Find where the given text appears and provide that cell's center as [X, Y] coordinate. 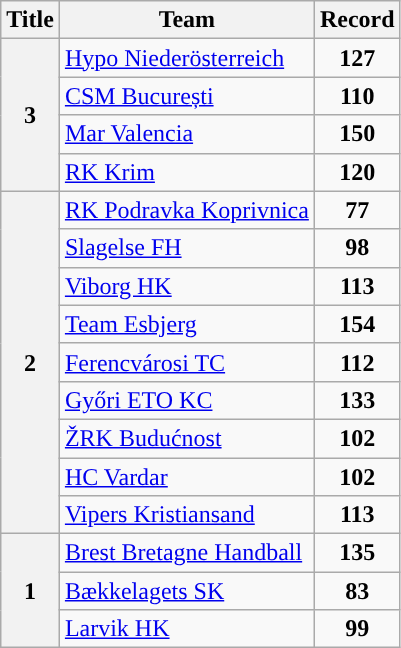
150 [357, 134]
99 [357, 629]
1 [30, 591]
RK Podravka Koprivnica [186, 210]
77 [357, 210]
Mar Valencia [186, 134]
ŽRK Budućnost [186, 438]
Team [186, 20]
Title [30, 20]
Ferencvárosi TC [186, 362]
3 [30, 115]
Hypo Niederösterreich [186, 58]
Vipers Kristiansand [186, 515]
135 [357, 553]
112 [357, 362]
98 [357, 248]
133 [357, 400]
Record [357, 20]
RK Krim [186, 172]
Viborg HK [186, 286]
Bækkelagets SK [186, 591]
Team Esbjerg [186, 324]
154 [357, 324]
Larvik HK [186, 629]
Slagelse FH [186, 248]
2 [30, 362]
83 [357, 591]
Győri ETO KC [186, 400]
120 [357, 172]
127 [357, 58]
HC Vardar [186, 477]
Brest Bretagne Handball [186, 553]
110 [357, 96]
CSM București [186, 96]
